Pinpoint the cell where the given text exists, returning its (X, Y) midpoint coordinate. 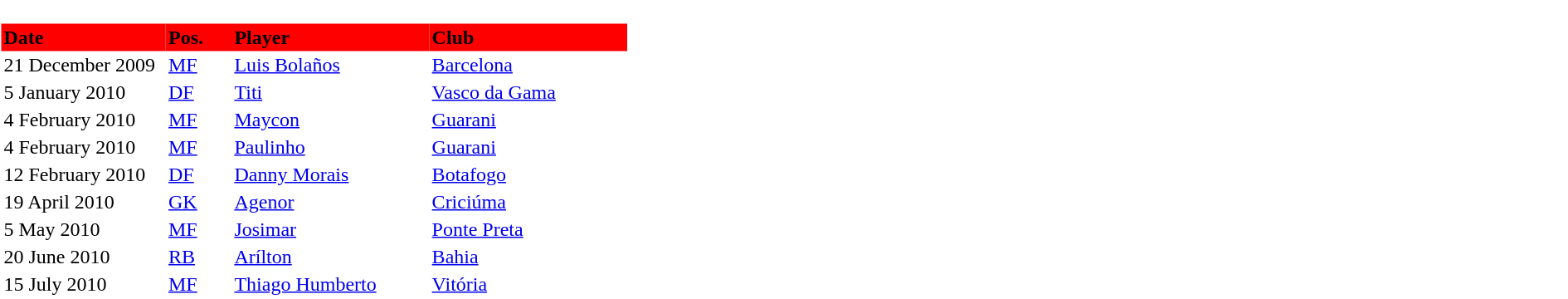
Vasco da Gama (528, 91)
12 February 2010 (85, 174)
Luis Bolaños (330, 65)
Josimar (330, 229)
GK (199, 201)
Titi (330, 91)
Vitória (528, 284)
Barcelona (528, 65)
Bahia (528, 256)
Player (330, 37)
Agenor (330, 201)
19 April 2010 (85, 201)
15 July 2010 (85, 284)
Club (528, 37)
Paulinho (330, 146)
Maycon (330, 120)
20 June 2010 (85, 256)
5 May 2010 (85, 229)
Criciúma (528, 201)
Botafogo (528, 174)
RB (199, 256)
Arílton (330, 256)
Date (85, 37)
5 January 2010 (85, 91)
21 December 2009 (85, 65)
Pos. (199, 37)
Thiago Humberto (330, 284)
Danny Morais (330, 174)
Ponte Preta (528, 229)
